Capture the cell that displays the provided text and extract its [X, Y] central coordinate. 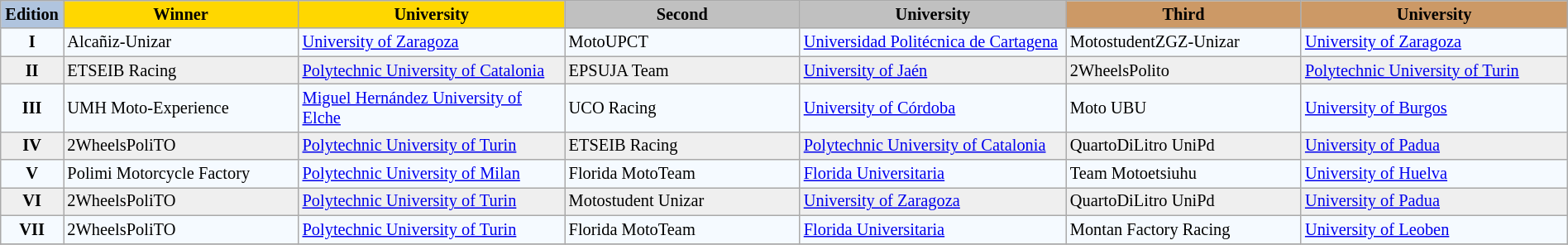
MotostudentZGZ-Unizar [1183, 42]
University of Córdoba [933, 108]
Edition [32, 14]
Montan Factory Racing [1183, 229]
EPSUJA Team [682, 70]
Alcañiz-Unizar [181, 42]
Third [1183, 14]
V [32, 174]
II [32, 70]
III [32, 108]
VII [32, 229]
Moto UBU [1183, 108]
Universidad Politécnica de Cartagena [933, 42]
Second [682, 14]
IV [32, 146]
Winner [181, 14]
I [32, 42]
Polytechnic University of Milan [432, 174]
University of Huelva [1434, 174]
UMH Moto-Experience [181, 108]
VI [32, 201]
Team Motoetsiuhu [1183, 174]
University of Jaén [933, 70]
Miguel Hernández University of Elche [432, 108]
2WheelsPolito [1183, 70]
MotoUPCT [682, 42]
Motostudent Unizar [682, 201]
Polimi Motorcycle Factory [181, 174]
UCO Racing [682, 108]
University of Leoben [1434, 229]
University of Burgos [1434, 108]
